Pinpoint the cell where the given text exists, returning its [X, Y] midpoint coordinate. 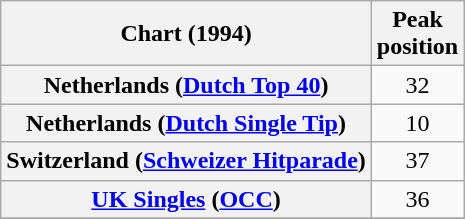
Chart (1994) [186, 34]
36 [417, 199]
10 [417, 123]
Netherlands (Dutch Single Tip) [186, 123]
Switzerland (Schweizer Hitparade) [186, 161]
32 [417, 85]
Peakposition [417, 34]
37 [417, 161]
UK Singles (OCC) [186, 199]
Netherlands (Dutch Top 40) [186, 85]
